Return the (x, y) coordinate for the center point of the cell that contains the specified text.  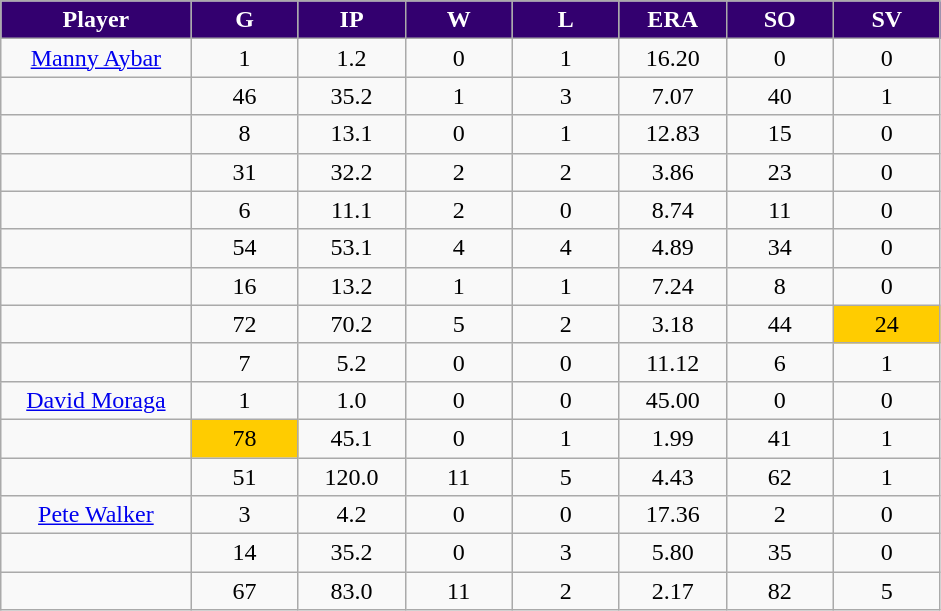
46 (244, 96)
70.2 (352, 324)
IP (352, 20)
4.89 (672, 248)
L (566, 20)
2.17 (672, 591)
3.86 (672, 172)
45.00 (672, 400)
13.2 (352, 286)
11.1 (352, 210)
15 (780, 134)
SO (780, 20)
4.43 (672, 477)
G (244, 20)
Pete Walker (96, 515)
8.74 (672, 210)
12.83 (672, 134)
23 (780, 172)
7 (244, 362)
31 (244, 172)
SV (886, 20)
53.1 (352, 248)
62 (780, 477)
4.2 (352, 515)
54 (244, 248)
1.2 (352, 58)
11.12 (672, 362)
24 (886, 324)
35 (780, 553)
34 (780, 248)
16 (244, 286)
83.0 (352, 591)
67 (244, 591)
Manny Aybar (96, 58)
14 (244, 553)
41 (780, 438)
82 (780, 591)
78 (244, 438)
W (458, 20)
51 (244, 477)
16.20 (672, 58)
72 (244, 324)
1.0 (352, 400)
5.80 (672, 553)
3.18 (672, 324)
7.07 (672, 96)
David Moraga (96, 400)
7.24 (672, 286)
32.2 (352, 172)
17.36 (672, 515)
120.0 (352, 477)
1.99 (672, 438)
40 (780, 96)
45.1 (352, 438)
44 (780, 324)
ERA (672, 20)
Player (96, 20)
5.2 (352, 362)
13.1 (352, 134)
